Output the (x, y) coordinate of the center of the cell containing the given text.  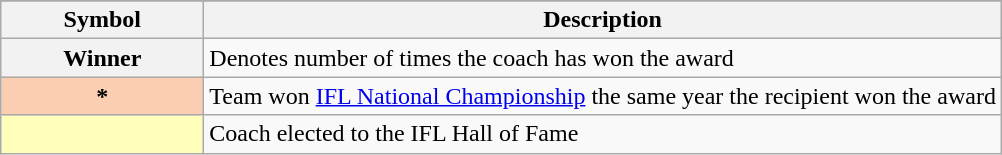
Coach elected to the IFL Hall of Fame (603, 134)
Description (603, 20)
Winner (102, 58)
* (102, 96)
Team won IFL National Championship the same year the recipient won the award (603, 96)
Denotes number of times the coach has won the award (603, 58)
Symbol (102, 20)
